Scan for the cell matching the given text and deliver its (x, y) coordinate at center. 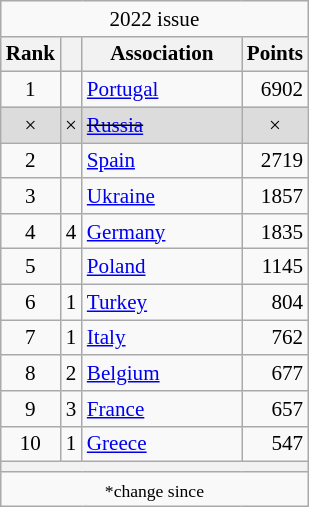
8 (30, 372)
2022 issue (154, 18)
France (162, 408)
Turkey (162, 302)
762 (275, 338)
10 (30, 444)
9 (30, 408)
Portugal (162, 90)
Association (162, 54)
Ukraine (162, 196)
1835 (275, 230)
657 (275, 408)
Points (275, 54)
Russia (162, 124)
Spain (162, 160)
1145 (275, 266)
*change since (154, 488)
Greece (162, 444)
Rank (30, 54)
547 (275, 444)
Belgium (162, 372)
677 (275, 372)
5 (30, 266)
2719 (275, 160)
Germany (162, 230)
7 (30, 338)
804 (275, 302)
6902 (275, 90)
Italy (162, 338)
6 (30, 302)
Poland (162, 266)
1857 (275, 196)
